For the text-containing cell, return its midpoint in [x, y] coordinate format. 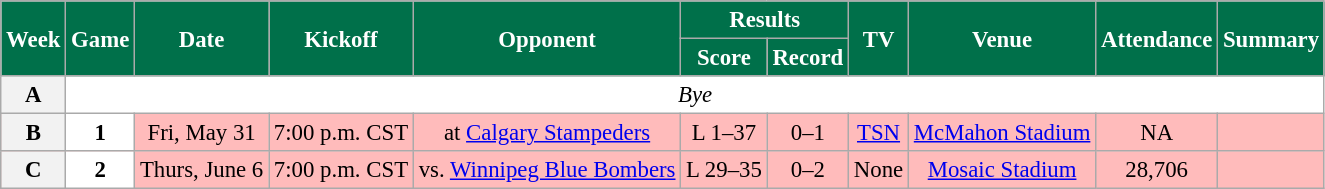
at Calgary Stampeders [546, 133]
Fri, May 31 [202, 133]
Summary [1272, 38]
Game [100, 38]
TV [879, 38]
Kickoff [342, 38]
Bye [696, 95]
0–1 [808, 133]
Record [808, 58]
Week [34, 38]
Score [724, 58]
L 29–35 [724, 170]
NA [1157, 133]
0–2 [808, 170]
TSN [879, 133]
McMahon Stadium [1002, 133]
C [34, 170]
Opponent [546, 38]
B [34, 133]
Date [202, 38]
vs. Winnipeg Blue Bombers [546, 170]
None [879, 170]
Venue [1002, 38]
Results [765, 20]
Mosaic Stadium [1002, 170]
A [34, 95]
28,706 [1157, 170]
Attendance [1157, 38]
1 [100, 133]
Thurs, June 6 [202, 170]
L 1–37 [724, 133]
2 [100, 170]
